Extract the [X, Y] coordinate from the center of the cell holding the provided text.  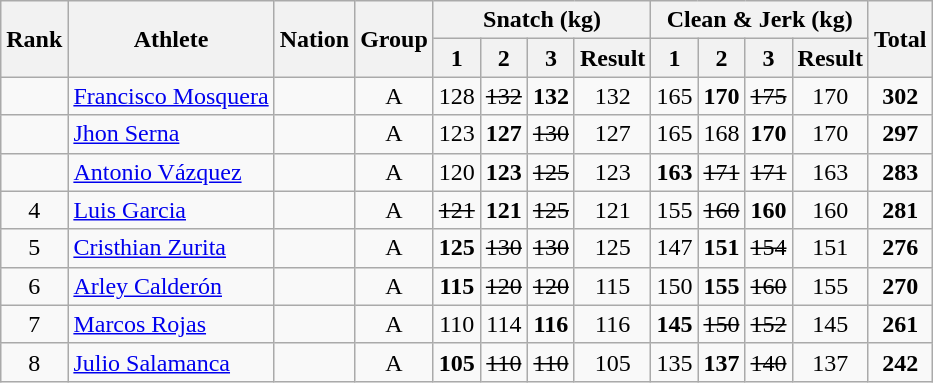
Jhon Serna [171, 134]
242 [900, 362]
Total [900, 39]
4 [34, 210]
175 [768, 96]
Clean & Jerk (kg) [760, 20]
147 [674, 248]
Athlete [171, 39]
Julio Salamanca [171, 362]
8 [34, 362]
114 [504, 324]
302 [900, 96]
Arley Calderón [171, 286]
297 [900, 134]
270 [900, 286]
Snatch (kg) [542, 20]
Francisco Mosquera [171, 96]
Group [394, 39]
140 [768, 362]
6 [34, 286]
283 [900, 172]
168 [722, 134]
154 [768, 248]
261 [900, 324]
135 [674, 362]
Luis Garcia [171, 210]
Rank [34, 39]
Marcos Rojas [171, 324]
152 [768, 324]
7 [34, 324]
5 [34, 248]
128 [456, 96]
Antonio Vázquez [171, 172]
276 [900, 248]
Cristhian Zurita [171, 248]
Nation [314, 39]
281 [900, 210]
